Return [x, y] of the center of cell containing provided text 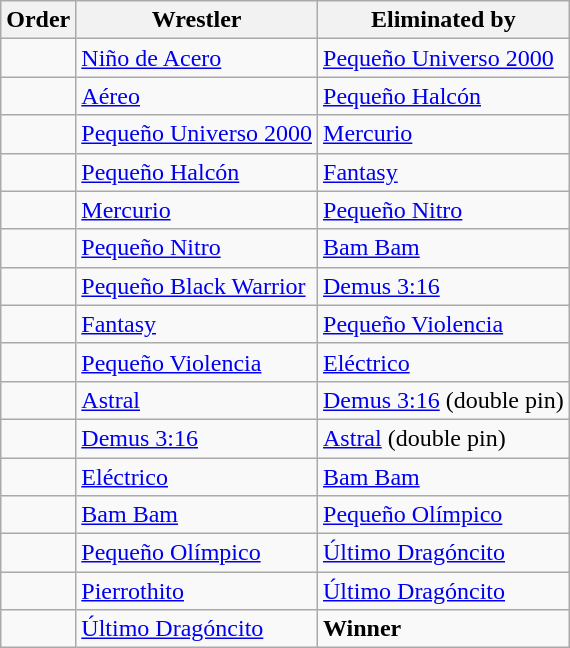
Niño de Acero [197, 58]
Pequeño Black Warrior [197, 286]
Astral [197, 400]
Eliminated by [444, 20]
Order [38, 20]
Pierrothito [197, 591]
Winner [444, 629]
Astral (double pin) [444, 438]
Wrestler [197, 20]
Aéreo [197, 96]
Demus 3:16 (double pin) [444, 400]
